Identify which cell holds the provided text, then report its (x, y) central coordinate. 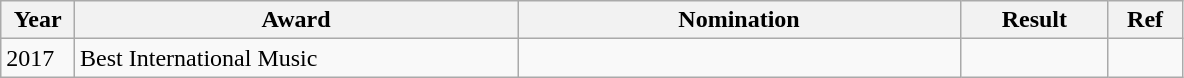
Ref (1145, 20)
2017 (38, 58)
Best International Music (296, 58)
Award (296, 20)
Year (38, 20)
Result (1035, 20)
Nomination (740, 20)
